From the cell containing the given text, extract its center point as [x, y] coordinate. 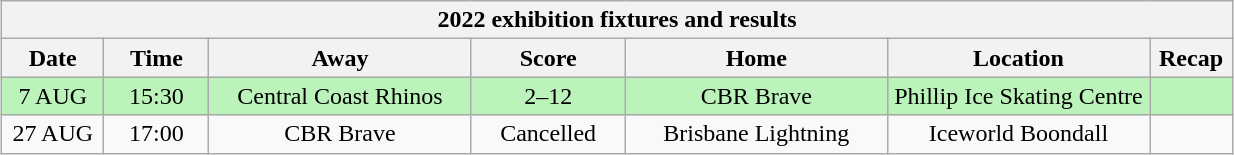
Time [156, 58]
Recap [1192, 58]
Cancelled [548, 134]
Score [548, 58]
Date [53, 58]
2022 exhibition fixtures and results [618, 20]
Iceworld Boondall [1018, 134]
27 AUG [53, 134]
Away [340, 58]
7 AUG [53, 96]
Phillip Ice Skating Centre [1018, 96]
15:30 [156, 96]
Brisbane Lightning [756, 134]
2–12 [548, 96]
Central Coast Rhinos [340, 96]
Home [756, 58]
Location [1018, 58]
17:00 [156, 134]
